Extract the (x, y) coordinate from the center of the cell holding the provided text.  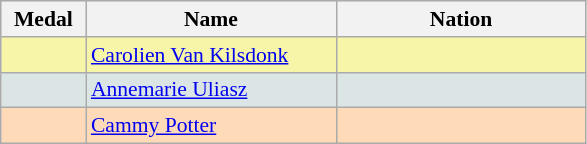
Name (211, 19)
Cammy Potter (211, 126)
Medal (44, 19)
Nation (461, 19)
Annemarie Uliasz (211, 90)
Carolien Van Kilsdonk (211, 55)
